Locate the cell with the specified text and output its [X, Y] center coordinate. 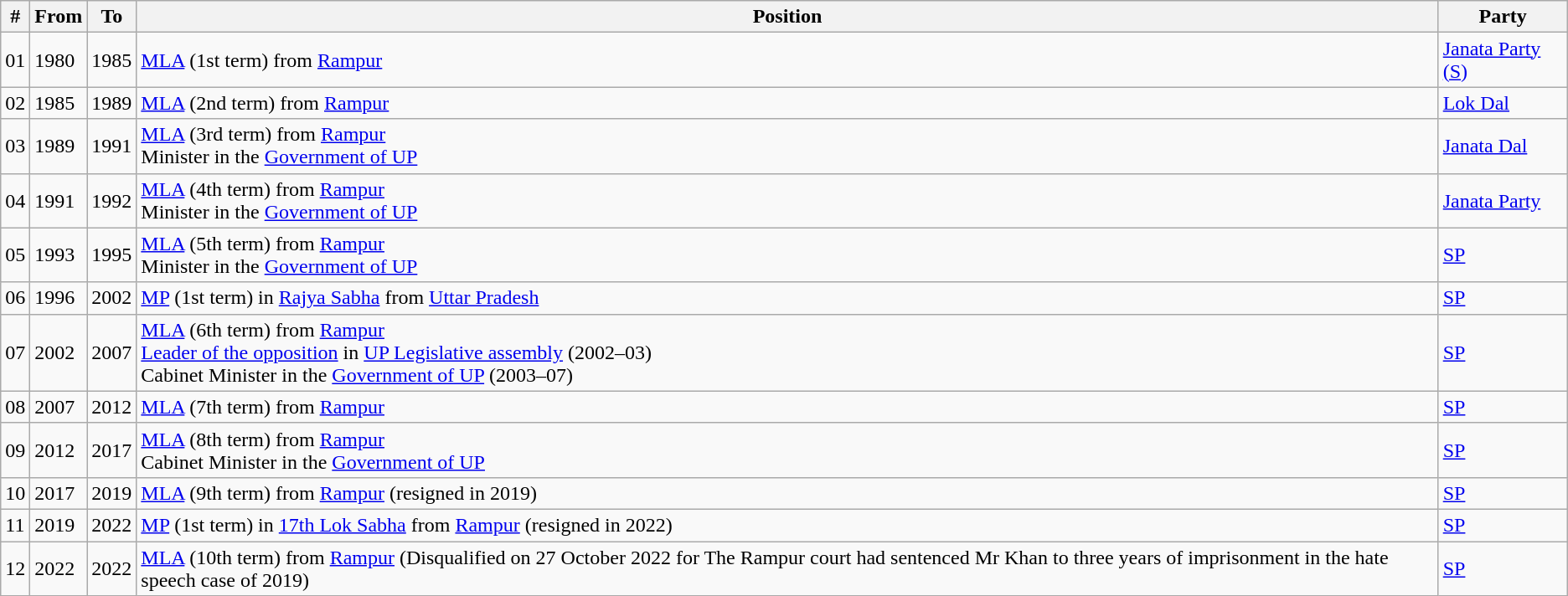
05 [15, 254]
04 [15, 201]
# [15, 17]
1996 [59, 298]
MLA (1st term) from Rampur [787, 60]
Janata Dal [1503, 146]
Position [787, 17]
12 [15, 568]
To [112, 17]
11 [15, 525]
MLA (3rd term) from Rampur Minister in the Government of UP [787, 146]
MLA (4th term) from Rampur Minister in the Government of UP [787, 201]
08 [15, 407]
Lok Dal [1503, 103]
03 [15, 146]
MLA (5th term) from Rampur Minister in the Government of UP [787, 254]
MLA (8th term) from Rampur Cabinet Minister in the Government of UP [787, 450]
1993 [59, 254]
MLA (2nd term) from Rampur [787, 103]
MLA (6th term) from Rampur Leader of the opposition in UP Legislative assembly (2002–03) Cabinet Minister in the Government of UP (2003–07) [787, 352]
06 [15, 298]
10 [15, 493]
MLA (7th term) from Rampur [787, 407]
02 [15, 103]
Janata Party (S) [1503, 60]
MLA (9th term) from Rampur (resigned in 2019) [787, 493]
MP (1st term) in 17th Lok Sabha from Rampur (resigned in 2022) [787, 525]
1992 [112, 201]
Party [1503, 17]
01 [15, 60]
From [59, 17]
1980 [59, 60]
Janata Party [1503, 201]
1995 [112, 254]
MP (1st term) in Rajya Sabha from Uttar Pradesh [787, 298]
07 [15, 352]
09 [15, 450]
